Locate the cell with the specified text and output its (X, Y) center coordinate. 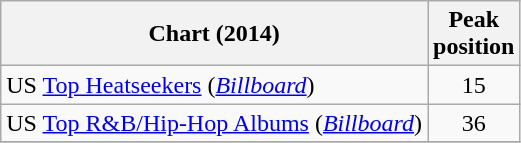
US Top Heatseekers (Billboard) (214, 85)
Chart (2014) (214, 34)
36 (474, 123)
15 (474, 85)
US Top R&B/Hip-Hop Albums (Billboard) (214, 123)
Peakposition (474, 34)
